For the text-containing cell, return its midpoint in (X, Y) coordinate format. 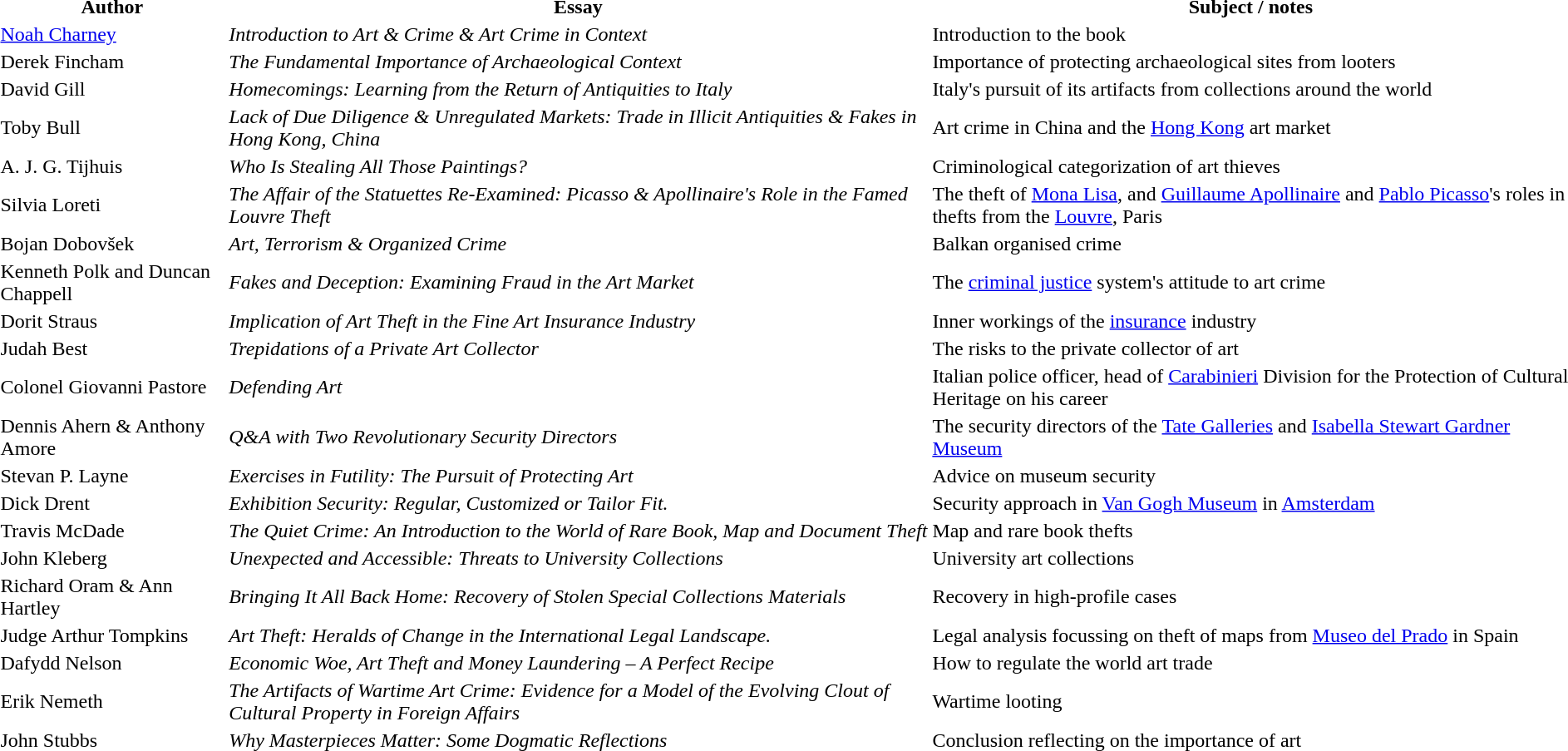
The Fundamental Importance of Archaeological Context (579, 62)
Economic Woe, Art Theft and Money Laundering – A Perfect Recipe (579, 663)
Fakes and Deception: Examining Fraud in the Art Market (579, 283)
The Affair of the Statuettes Re-Examined: Picasso & Apollinaire's Role in the Famed Louvre Theft (579, 205)
Art, Terrorism & Organized Crime (579, 244)
Bringing It All Back Home: Recovery of Stolen Special Collections Materials (579, 597)
Exhibition Security: Regular, Customized or Tailor Fit. (579, 503)
Exercises in Futility: The Pursuit of Protecting Art (579, 476)
Unexpected and Accessible: Threats to University Collections (579, 558)
Q&A with Two Revolutionary Security Directors (579, 437)
Trepidations of a Private Art Collector (579, 348)
Introduction to Art & Crime & Art Crime in Context (579, 34)
Lack of Due Diligence & Unregulated Markets: Trade in Illicit Antiquities & Fakes in Hong Kong, China (579, 128)
The Quiet Crime: An Introduction to the World of Rare Book, Map and Document Theft (579, 531)
Who Is Stealing All Those Paintings? (579, 166)
The Artifacts of Wartime Art Crime: Evidence for a Model of the Evolving Clout of Cultural Property in Foreign Affairs (579, 702)
Homecomings: Learning from the Return of Antiquities to Italy (579, 89)
Implication of Art Theft in the Fine Art Insurance Industry (579, 321)
Art Theft: Heralds of Change in the International Legal Landscape. (579, 635)
Defending Art (579, 388)
